Locate the cell with the specified text and output its (X, Y) center coordinate. 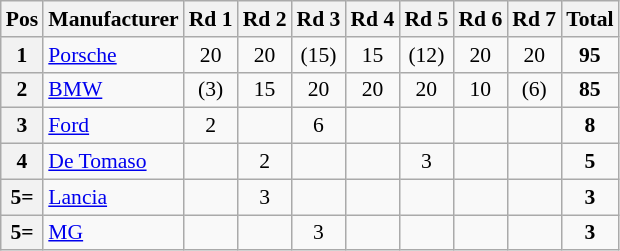
De Tomaso (113, 162)
Rd 3 (319, 19)
8 (590, 126)
6 (319, 126)
BMW (113, 90)
Lancia (113, 197)
Rd 2 (265, 19)
Rd 1 (211, 19)
Pos (22, 19)
4 (22, 162)
1 (22, 55)
5 (590, 162)
Rd 5 (426, 19)
Rd 7 (534, 19)
(6) (534, 90)
(12) (426, 55)
85 (590, 90)
Rd 6 (480, 19)
MG (113, 233)
95 (590, 55)
Rd 4 (372, 19)
Ford (113, 126)
Total (590, 19)
(15) (319, 55)
Porsche (113, 55)
Manufacturer (113, 19)
10 (480, 90)
(3) (211, 90)
